Return the [x, y] coordinate for the center point of the cell that contains the specified text.  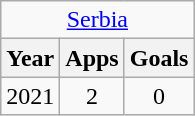
2 [92, 96]
Year [30, 58]
2021 [30, 96]
Goals [159, 58]
Serbia [98, 20]
Apps [92, 58]
0 [159, 96]
